Provide the [X, Y] coordinate of the cell's center where the given text is located.  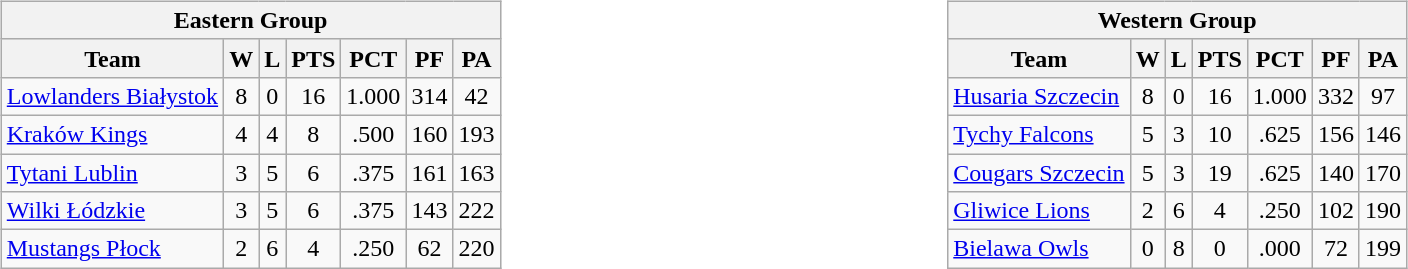
143 [430, 211]
.500 [374, 134]
42 [476, 96]
Western Group [1178, 20]
Lowlanders Białystok [112, 96]
Tychy Falcons [1039, 134]
102 [1336, 211]
Eastern Group [250, 20]
146 [1382, 134]
97 [1382, 96]
190 [1382, 211]
Wilki Łódzkie [112, 211]
160 [430, 134]
Husaria Szczecin [1039, 96]
Bielawa Owls [1039, 249]
199 [1382, 249]
140 [1336, 173]
Cougars Szczecin [1039, 173]
161 [430, 173]
62 [430, 249]
220 [476, 249]
.000 [1280, 249]
163 [476, 173]
170 [1382, 173]
72 [1336, 249]
Mustangs Płock [112, 249]
Gliwice Lions [1039, 211]
19 [1220, 173]
156 [1336, 134]
314 [430, 96]
332 [1336, 96]
Tytani Lublin [112, 173]
193 [476, 134]
10 [1220, 134]
Kraków Kings [112, 134]
222 [476, 211]
